Output the [x, y] coordinate of the center of the cell containing the given text.  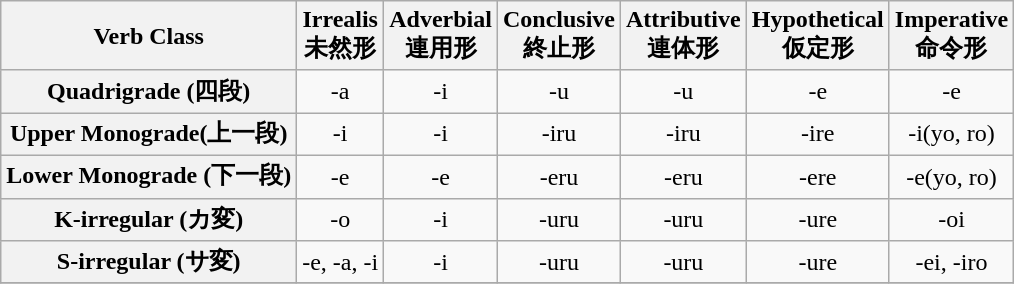
Hypothetical仮定形 [818, 36]
Lower Monograde (下一段) [149, 176]
-a [340, 92]
-e(yo, ro) [951, 176]
S-irregular (サ変) [149, 262]
Irrealis未然形 [340, 36]
-e, -a, -i [340, 262]
Conclusive終止形 [558, 36]
K-irregular (カ変) [149, 220]
Upper Monograde(上一段) [149, 134]
Attributive連体形 [684, 36]
Adverbial連用形 [441, 36]
Verb Class [149, 36]
-ei, -iro [951, 262]
-i(yo, ro) [951, 134]
Quadrigrade (四段) [149, 92]
-ire [818, 134]
-ere [818, 176]
Imperative命令形 [951, 36]
-o [340, 220]
-oi [951, 220]
